From the cell containing the given text, extract its center point as (X, Y) coordinate. 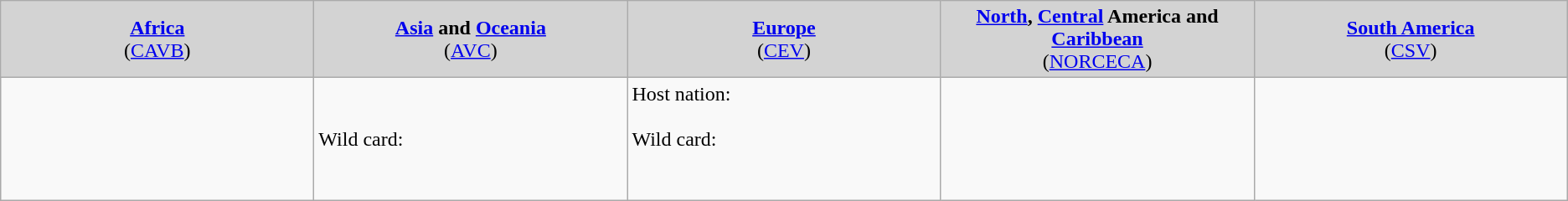
Host nation: Wild card: (784, 139)
Asia and Oceania(AVC) (471, 39)
Wild card: (471, 139)
North, Central America and Caribbean(NORCECA) (1097, 39)
Africa(CAVB) (157, 39)
South America(CSV) (1411, 39)
Europe(CEV) (784, 39)
